Find where the given text appears and provide that cell's center as [X, Y] coordinate. 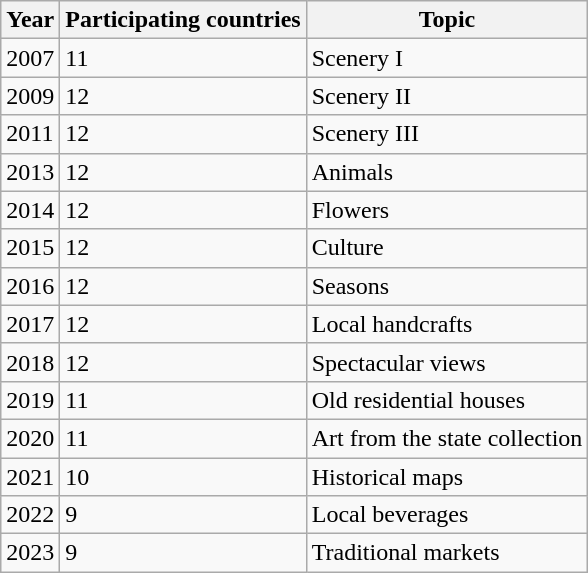
Culture [447, 248]
2016 [30, 286]
Traditional markets [447, 553]
Spectacular views [447, 362]
2020 [30, 438]
2013 [30, 172]
2014 [30, 210]
Flowers [447, 210]
Local handcrafts [447, 324]
Historical maps [447, 477]
2017 [30, 324]
2007 [30, 58]
2022 [30, 515]
Seasons [447, 286]
Year [30, 20]
2018 [30, 362]
2023 [30, 553]
Scenery II [447, 96]
Topic [447, 20]
Scenery III [447, 134]
Old residential houses [447, 400]
10 [183, 477]
Local beverages [447, 515]
2021 [30, 477]
Participating countries [183, 20]
2015 [30, 248]
2009 [30, 96]
2019 [30, 400]
Scenery I [447, 58]
2011 [30, 134]
Art from the state collection [447, 438]
Animals [447, 172]
